Capture the cell that displays the provided text and extract its [X, Y] central coordinate. 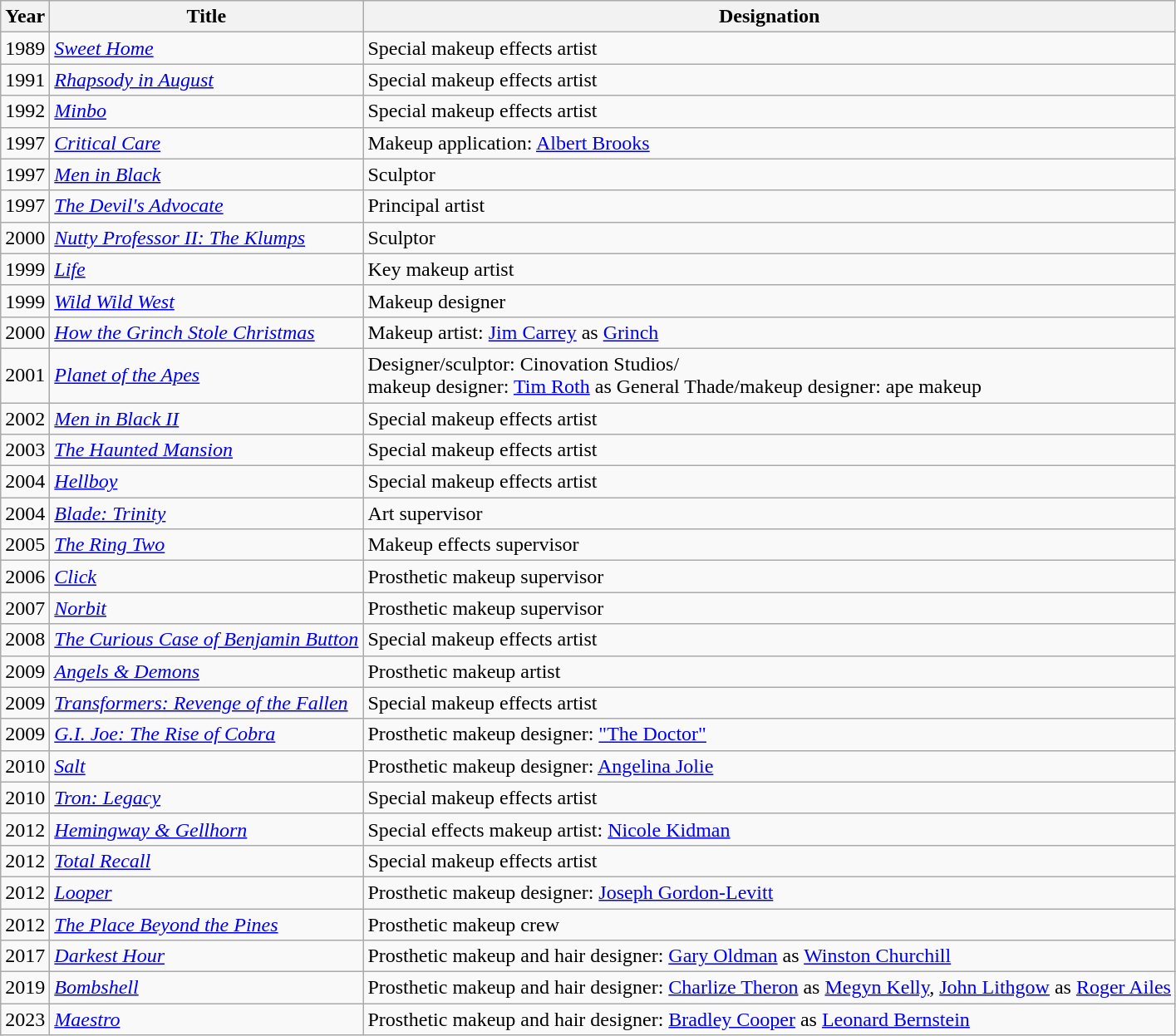
2007 [25, 608]
Sweet Home [206, 48]
The Haunted Mansion [206, 450]
Principal artist [770, 206]
2023 [25, 1019]
Life [206, 269]
Designer/sculptor: Cinovation Studios/makeup designer: Tim Roth as General Thade/makeup designer: ape makeup [770, 376]
Prosthetic makeup and hair designer: Gary Oldman as Winston Churchill [770, 956]
1991 [25, 80]
Prosthetic makeup crew [770, 925]
Prosthetic makeup and hair designer: Charlize Theron as Megyn Kelly, John Lithgow as Roger Ailes [770, 988]
Bombshell [206, 988]
Maestro [206, 1019]
2002 [25, 418]
Looper [206, 892]
Makeup designer [770, 301]
Hellboy [206, 482]
2006 [25, 577]
Angels & Demons [206, 671]
Prosthetic makeup designer: Joseph Gordon-Levitt [770, 892]
Makeup application: Albert Brooks [770, 143]
Total Recall [206, 861]
Designation [770, 17]
G.I. Joe: The Rise of Cobra [206, 734]
The Curious Case of Benjamin Button [206, 640]
Makeup effects supervisor [770, 545]
The Devil's Advocate [206, 206]
Nutty Professor II: The Klumps [206, 238]
Prosthetic makeup and hair designer: Bradley Cooper as Leonard Bernstein [770, 1019]
Art supervisor [770, 513]
Year [25, 17]
1989 [25, 48]
1992 [25, 111]
Rhapsody in August [206, 80]
Blade: Trinity [206, 513]
2001 [25, 376]
Special effects makeup artist: Nicole Kidman [770, 829]
The Place Beyond the Pines [206, 925]
Wild Wild West [206, 301]
Title [206, 17]
The Ring Two [206, 545]
Norbit [206, 608]
Click [206, 577]
Transformers: Revenge of the Fallen [206, 703]
Salt [206, 766]
Critical Care [206, 143]
Prosthetic makeup designer: Angelina Jolie [770, 766]
Hemingway & Gellhorn [206, 829]
Makeup artist: Jim Carrey as Grinch [770, 332]
Key makeup artist [770, 269]
Planet of the Apes [206, 376]
Prosthetic makeup artist [770, 671]
2019 [25, 988]
2017 [25, 956]
2008 [25, 640]
How the Grinch Stole Christmas [206, 332]
Minbo [206, 111]
2005 [25, 545]
2003 [25, 450]
Darkest Hour [206, 956]
Men in Black [206, 174]
Prosthetic makeup designer: "The Doctor" [770, 734]
Tron: Legacy [206, 798]
Men in Black II [206, 418]
